Determine the (x, y) coordinate at the center of the cell enclosing the given text.  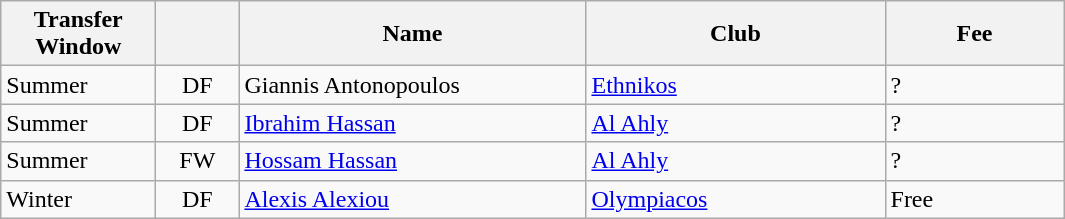
Club (736, 34)
Olympiacos (736, 199)
Giannis Antonopoulos (412, 85)
Alexis Alexiou (412, 199)
Name (412, 34)
Transfer Window (78, 34)
Fee (974, 34)
Ethnikos (736, 85)
Free (974, 199)
Hossam Hassan (412, 161)
FW (198, 161)
Winter (78, 199)
Ibrahim Hassan (412, 123)
